Detect which cell encompasses the target text, then output its (X, Y) center coordinate. 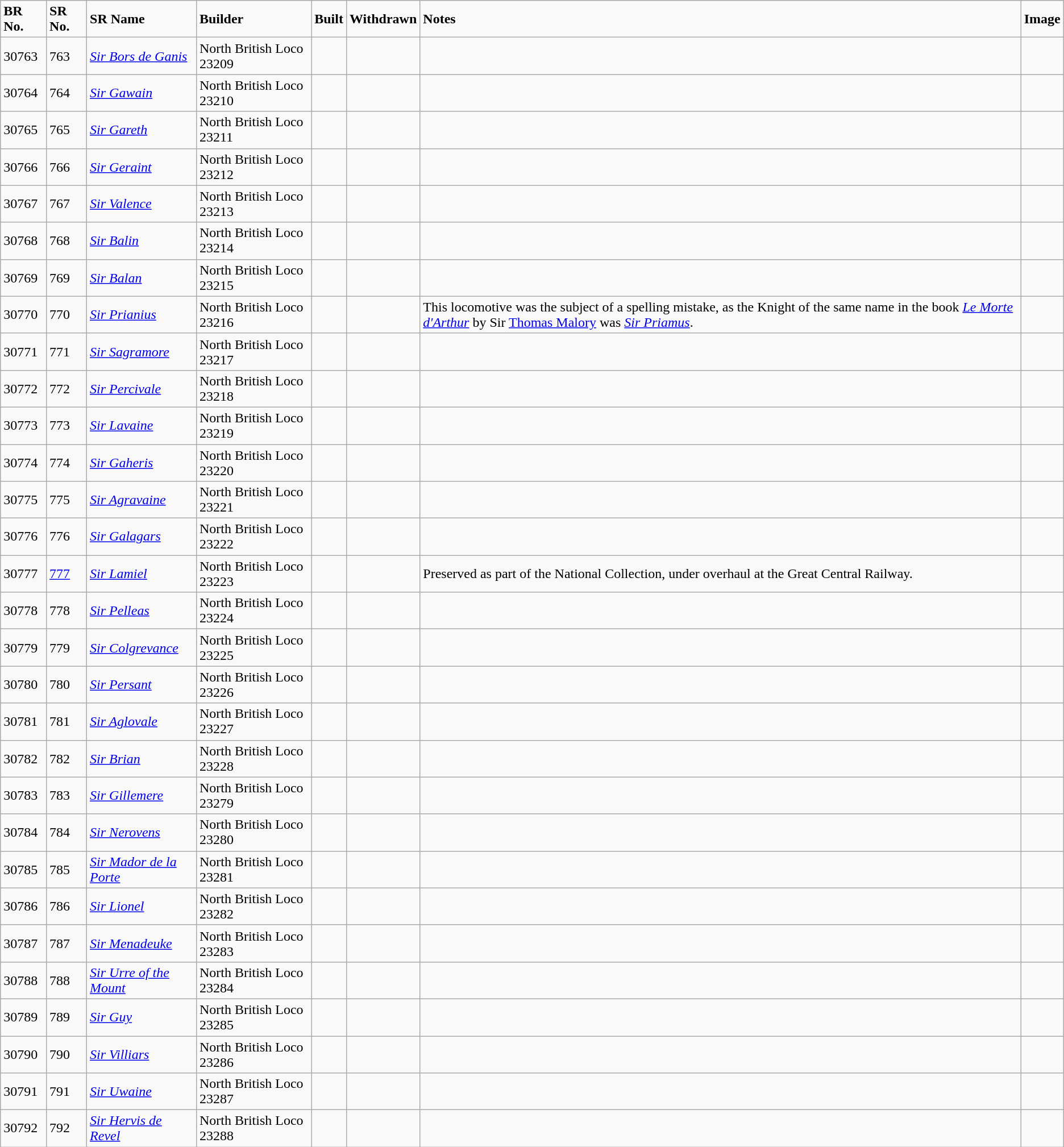
784 (67, 832)
North British Loco 23222 (253, 537)
771 (67, 351)
North British Loco 23211 (253, 130)
30791 (24, 1091)
North British Loco 23212 (253, 167)
Sir Pelleas (142, 610)
SR No. (67, 19)
Sir Balan (142, 277)
North British Loco 23226 (253, 684)
Sir Menadeuke (142, 944)
North British Loco 23284 (253, 980)
773 (67, 425)
North British Loco 23220 (253, 463)
Sir Geraint (142, 167)
30782 (24, 758)
30776 (24, 537)
764 (67, 93)
North British Loco 23279 (253, 796)
30770 (24, 315)
770 (67, 315)
Sir Agravaine (142, 500)
Sir Prianius (142, 315)
Built (329, 19)
North British Loco 23214 (253, 241)
Sir Nerovens (142, 832)
30786 (24, 906)
30772 (24, 389)
Sir Bors de Ganis (142, 56)
776 (67, 537)
North British Loco 23283 (253, 944)
Builder (253, 19)
Sir Valence (142, 203)
30779 (24, 648)
791 (67, 1091)
North British Loco 23210 (253, 93)
North British Loco 23219 (253, 425)
777 (67, 574)
North British Loco 23286 (253, 1054)
Sir Lamiel (142, 574)
Sir Hervis de Revel (142, 1129)
Sir Gaheris (142, 463)
30766 (24, 167)
Sir Gillemere (142, 796)
North British Loco 23218 (253, 389)
Image (1042, 19)
30777 (24, 574)
30787 (24, 944)
30763 (24, 56)
766 (67, 167)
783 (67, 796)
Sir Aglovale (142, 722)
Sir Gareth (142, 130)
Notes (721, 19)
BR No. (24, 19)
Sir Gawain (142, 93)
North British Loco 23224 (253, 610)
North British Loco 23217 (253, 351)
30769 (24, 277)
Sir Villiars (142, 1054)
787 (67, 944)
786 (67, 906)
North British Loco 23227 (253, 722)
789 (67, 1017)
SR Name (142, 19)
Withdrawn (383, 19)
30784 (24, 832)
Sir Uwaine (142, 1091)
Sir Galagars (142, 537)
North British Loco 23281 (253, 870)
772 (67, 389)
North British Loco 23221 (253, 500)
781 (67, 722)
Sir Percivale (142, 389)
768 (67, 241)
30785 (24, 870)
North British Loco 23223 (253, 574)
30781 (24, 722)
780 (67, 684)
792 (67, 1129)
775 (67, 500)
30764 (24, 93)
North British Loco 23282 (253, 906)
30780 (24, 684)
North British Loco 23228 (253, 758)
Sir Mador de la Porte (142, 870)
30789 (24, 1017)
Preserved as part of the National Collection, under overhaul at the Great Central Railway. (721, 574)
Sir Guy (142, 1017)
30792 (24, 1129)
774 (67, 463)
Sir Colgrevance (142, 648)
30767 (24, 203)
763 (67, 56)
North British Loco 23280 (253, 832)
30771 (24, 351)
Sir Lionel (142, 906)
North British Loco 23285 (253, 1017)
Sir Brian (142, 758)
30765 (24, 130)
30788 (24, 980)
North British Loco 23216 (253, 315)
Sir Urre of the Mount (142, 980)
788 (67, 980)
778 (67, 610)
782 (67, 758)
North British Loco 23213 (253, 203)
30774 (24, 463)
North British Loco 23225 (253, 648)
30768 (24, 241)
North British Loco 23288 (253, 1129)
790 (67, 1054)
Sir Persant (142, 684)
Sir Balin (142, 241)
30790 (24, 1054)
30773 (24, 425)
769 (67, 277)
765 (67, 130)
North British Loco 23209 (253, 56)
30783 (24, 796)
779 (67, 648)
785 (67, 870)
30778 (24, 610)
Sir Lavaine (142, 425)
North British Loco 23287 (253, 1091)
30775 (24, 500)
767 (67, 203)
North British Loco 23215 (253, 277)
Sir Sagramore (142, 351)
